Scan for the cell matching the given text and deliver its (X, Y) coordinate at center. 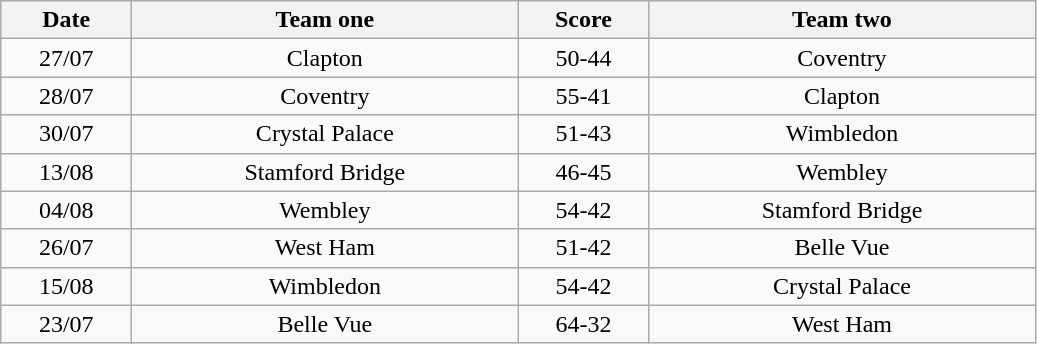
26/07 (66, 248)
Team two (842, 20)
51-42 (584, 248)
28/07 (66, 96)
04/08 (66, 210)
50-44 (584, 58)
64-32 (584, 324)
Team one (325, 20)
23/07 (66, 324)
13/08 (66, 172)
27/07 (66, 58)
Date (66, 20)
15/08 (66, 286)
51-43 (584, 134)
55-41 (584, 96)
Score (584, 20)
46-45 (584, 172)
30/07 (66, 134)
